From the cell containing the given text, extract its center point as [X, Y] coordinate. 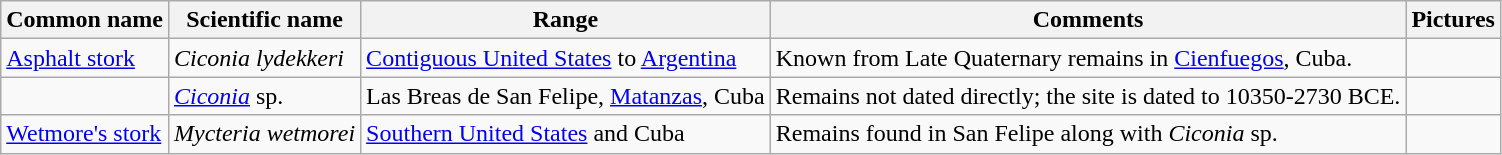
Pictures [1454, 20]
Known from Late Quaternary remains in Cienfuegos, Cuba. [1088, 58]
Ciconia sp. [264, 96]
Southern United States and Cuba [566, 134]
Common name [85, 20]
Remains not dated directly; the site is dated to 10350-2730 BCE. [1088, 96]
Scientific name [264, 20]
Remains found in San Felipe along with Ciconia sp. [1088, 134]
Wetmore's stork [85, 134]
Asphalt stork [85, 58]
Mycteria wetmorei [264, 134]
Range [566, 20]
Contiguous United States to Argentina [566, 58]
Comments [1088, 20]
Las Breas de San Felipe, Matanzas, Cuba [566, 96]
Ciconia lydekkeri [264, 58]
